Detect which cell encompasses the target text, then output its [X, Y] center coordinate. 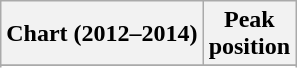
Chart (2012–2014) [102, 34]
Peakposition [249, 34]
